Find where the given text appears and provide that cell's center as (X, Y) coordinate. 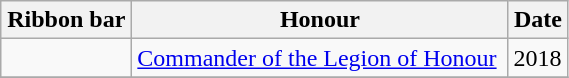
Honour (320, 20)
Ribbon bar (66, 20)
Commander of the Legion of Honour (320, 58)
Date (538, 20)
2018 (538, 58)
